Locate the cell with the specified text and output its (x, y) center coordinate. 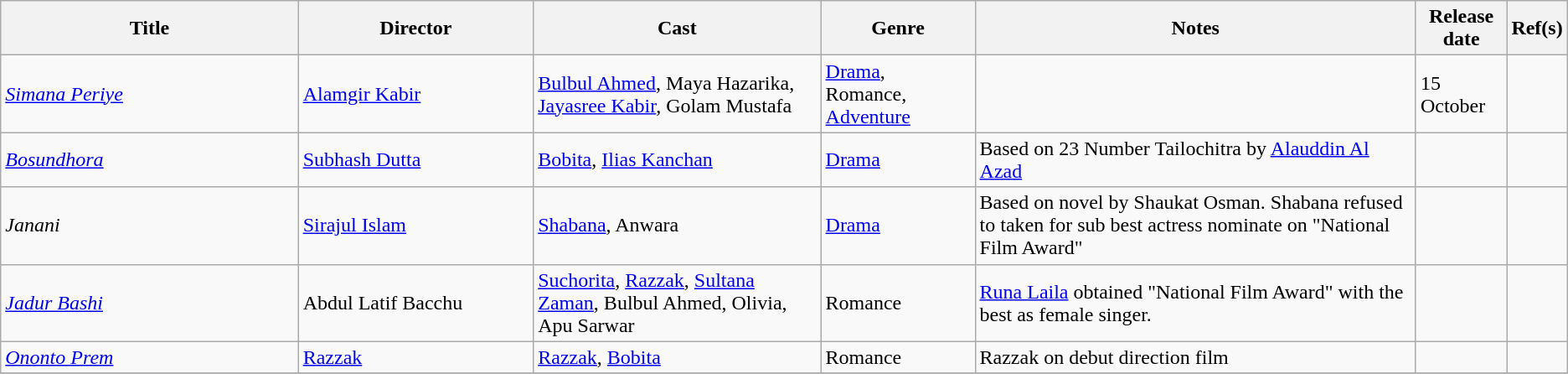
15 October (1461, 94)
Shabana, Anwara (677, 226)
Ononto Prem (149, 357)
Jadur Bashi (149, 303)
Subhash Dutta (415, 159)
Bosundhora (149, 159)
Based on novel by Shaukat Osman. Shabana refused to taken for sub best actress nominate on "National Film Award" (1195, 226)
Drama, Romance, Adventure (898, 94)
Janani (149, 226)
Suchorita, Razzak, Sultana Zaman, Bulbul Ahmed, Olivia, Apu Sarwar (677, 303)
Alamgir Kabir (415, 94)
Release date (1461, 29)
Razzak on debut direction film (1195, 357)
Abdul Latif Bacchu (415, 303)
Bobita, Ilias Kanchan (677, 159)
Sirajul Islam (415, 226)
Simana Periye (149, 94)
Genre (898, 29)
Director (415, 29)
Runa Laila obtained "National Film Award" with the best as female singer. (1195, 303)
Notes (1195, 29)
Razzak, Bobita (677, 357)
Title (149, 29)
Cast (677, 29)
Bulbul Ahmed, Maya Hazarika, Jayasree Kabir, Golam Mustafa (677, 94)
Razzak (415, 357)
Ref(s) (1537, 29)
Based on 23 Number Tailochitra by Alauddin Al Azad (1195, 159)
